Scan for the cell matching the given text and deliver its (X, Y) coordinate at center. 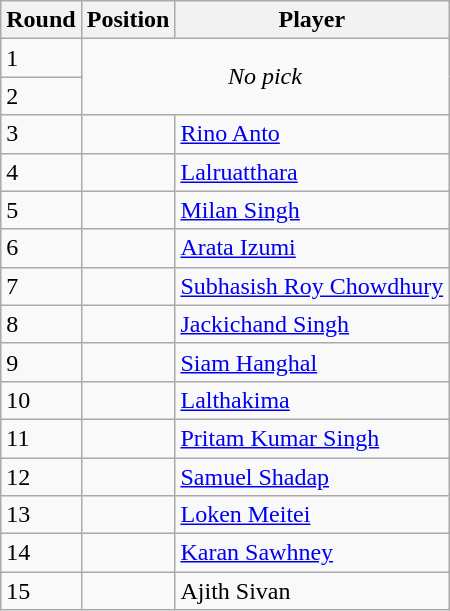
Jackichand Singh (312, 324)
1 (41, 58)
6 (41, 248)
Ajith Sivan (312, 591)
Arata Izumi (312, 248)
Lalruatthara (312, 172)
Karan Sawhney (312, 553)
5 (41, 210)
No pick (265, 77)
11 (41, 438)
Milan Singh (312, 210)
Samuel Shadap (312, 477)
3 (41, 134)
Round (41, 20)
Pritam Kumar Singh (312, 438)
12 (41, 477)
14 (41, 553)
8 (41, 324)
Rino Anto (312, 134)
15 (41, 591)
Loken Meitei (312, 515)
9 (41, 362)
Siam Hanghal (312, 362)
13 (41, 515)
Player (312, 20)
4 (41, 172)
2 (41, 96)
Position (128, 20)
7 (41, 286)
10 (41, 400)
Lalthakima (312, 400)
Subhasish Roy Chowdhury (312, 286)
